Extract the (X, Y) coordinate from the center of the cell holding the provided text.  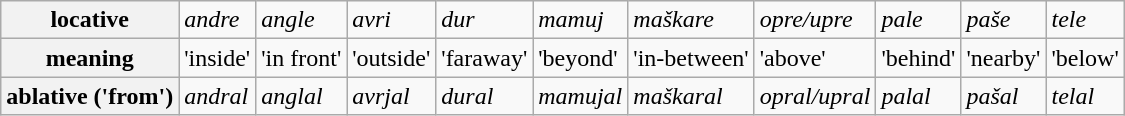
andral (218, 96)
ablative ('from') (90, 96)
'behind' (918, 58)
'outside' (392, 58)
'above' (815, 58)
'below' (1085, 58)
dur (484, 20)
locative (90, 20)
paše (1004, 20)
pale (918, 20)
'inside' (218, 58)
mamujal (580, 96)
telal (1085, 96)
'nearby' (1004, 58)
opre/upre (815, 20)
'beyond' (580, 58)
'in-between' (691, 58)
anglal (302, 96)
'in front' (302, 58)
maškaral (691, 96)
pašal (1004, 96)
meaning (90, 58)
andre (218, 20)
palal (918, 96)
tele (1085, 20)
angle (302, 20)
avri (392, 20)
avrjal (392, 96)
dural (484, 96)
mamuj (580, 20)
opral/upral (815, 96)
'faraway' (484, 58)
maškare (691, 20)
